Extract the (X, Y) coordinate from the center of the cell holding the provided text.  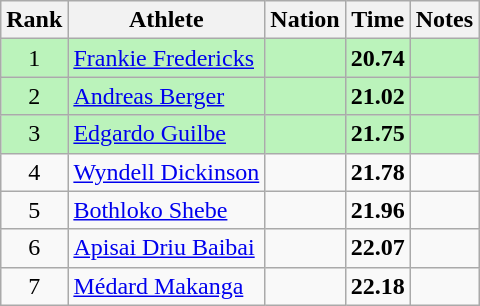
1 (34, 58)
2 (34, 96)
4 (34, 172)
6 (34, 248)
Frankie Fredericks (166, 58)
21.78 (378, 172)
Apisai Driu Baibai (166, 248)
3 (34, 134)
5 (34, 210)
21.75 (378, 134)
Time (378, 20)
Andreas Berger (166, 96)
22.07 (378, 248)
20.74 (378, 58)
21.96 (378, 210)
7 (34, 286)
22.18 (378, 286)
Athlete (166, 20)
Bothloko Shebe (166, 210)
Nation (305, 20)
Notes (444, 20)
21.02 (378, 96)
Edgardo Guilbe (166, 134)
Rank (34, 20)
Médard Makanga (166, 286)
Wyndell Dickinson (166, 172)
